Return (X, Y) of the center of cell containing provided text 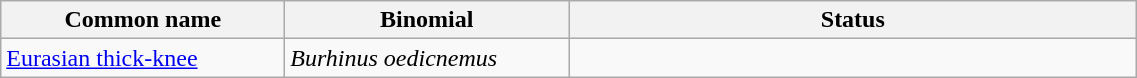
Eurasian thick-knee (143, 58)
Common name (143, 20)
Burhinus oedicnemus (427, 58)
Binomial (427, 20)
Status (853, 20)
